Search for the cell housing the specified text and yield its [X, Y] center coordinate. 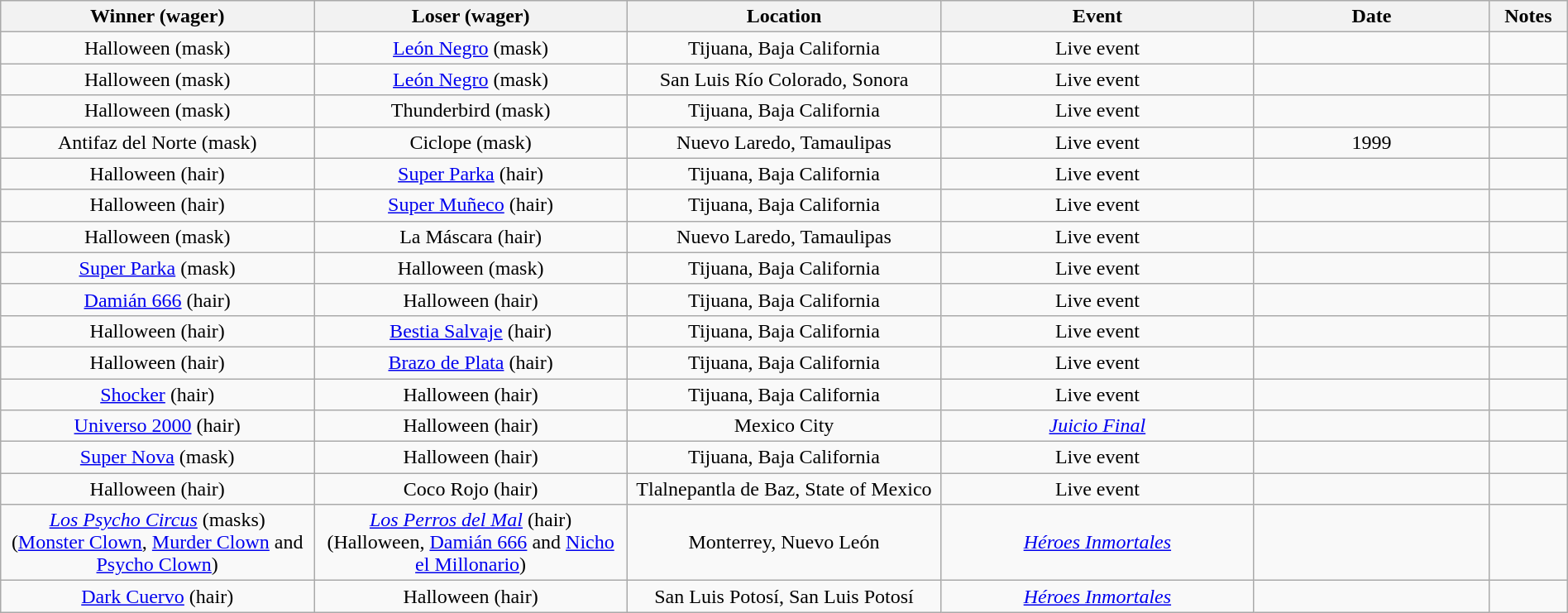
Event [1097, 17]
Universo 2000 (hair) [157, 426]
San Luis Río Colorado, Sonora [784, 79]
Coco Rojo (hair) [471, 489]
Super Parka (mask) [157, 268]
Super Muñeco (hair) [471, 205]
1999 [1371, 142]
Super Nova (mask) [157, 457]
Bestia Salvaje (hair) [471, 331]
Loser (wager) [471, 17]
Notes [1528, 17]
Date [1371, 17]
Mexico City [784, 426]
Thunderbird (mask) [471, 111]
Monterrey, Nuevo León [784, 543]
Dark Cuervo (hair) [157, 596]
San Luis Potosí, San Luis Potosí [784, 596]
Los Perros del Mal (hair)(Halloween, Damián 666 and Nicho el Millonario) [471, 543]
Winner (wager) [157, 17]
Location [784, 17]
La Máscara (hair) [471, 237]
Brazo de Plata (hair) [471, 362]
Damián 666 (hair) [157, 299]
Super Parka (hair) [471, 174]
Juicio Final [1097, 426]
Ciclope (mask) [471, 142]
Los Psycho Circus (masks)(Monster Clown, Murder Clown and Psycho Clown) [157, 543]
Tlalnepantla de Baz, State of Mexico [784, 489]
Shocker (hair) [157, 395]
Antifaz del Norte (mask) [157, 142]
